Detect which cell encompasses the target text, then output its [x, y] center coordinate. 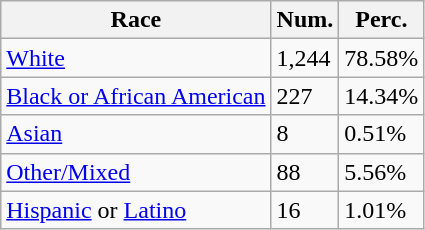
Other/Mixed [136, 172]
78.58% [382, 58]
Black or African American [136, 96]
5.56% [382, 172]
Asian [136, 134]
16 [305, 210]
White [136, 58]
0.51% [382, 134]
Race [136, 20]
227 [305, 96]
Num. [305, 20]
8 [305, 134]
1,244 [305, 58]
88 [305, 172]
Perc. [382, 20]
1.01% [382, 210]
Hispanic or Latino [136, 210]
14.34% [382, 96]
